Extract the [X, Y] coordinate from the center of the cell holding the provided text.  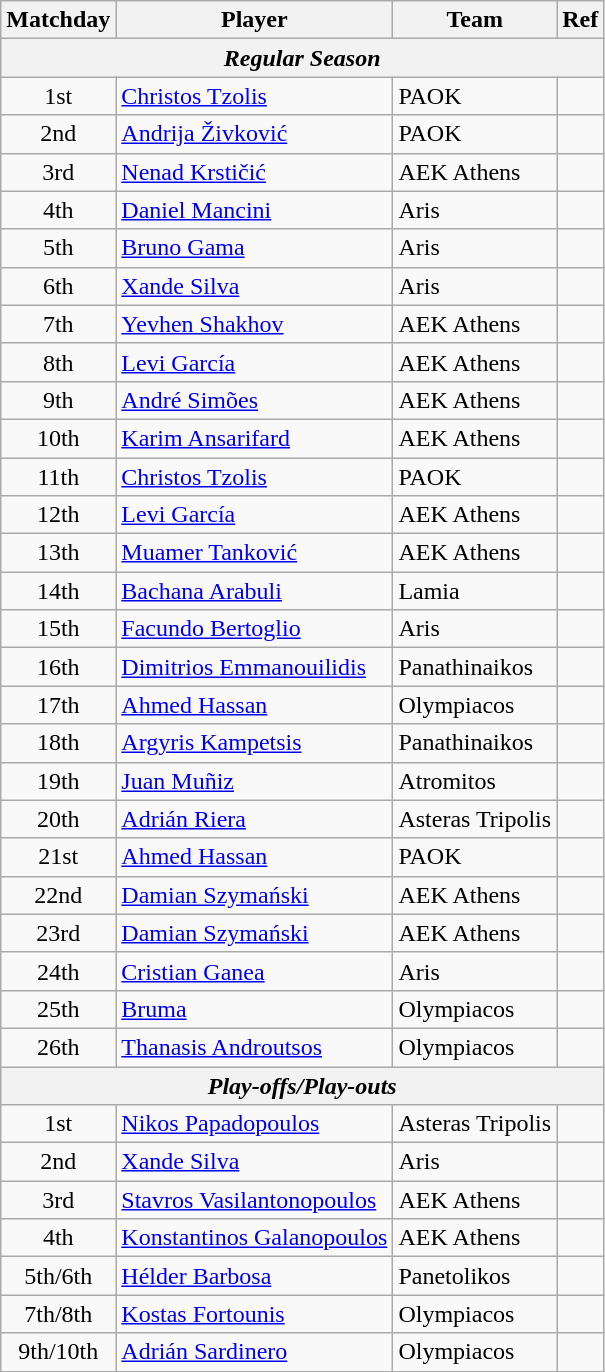
Argyris Kampetsis [254, 743]
Karim Ansarifard [254, 438]
6th [58, 286]
Adrián Sardinero [254, 1352]
9th [58, 400]
Cristian Ganea [254, 971]
Kostas Fortounis [254, 1314]
26th [58, 1047]
Bruno Gama [254, 248]
André Simões [254, 400]
Bachana Arabuli [254, 591]
Lamia [475, 591]
Juan Muñiz [254, 781]
Dimitrios Emmanouilidis [254, 667]
Nenad Krstičić [254, 172]
Stavros Vasilantonopoulos [254, 1200]
20th [58, 819]
23rd [58, 933]
7th [58, 324]
25th [58, 1009]
Bruma [254, 1009]
13th [58, 553]
Muamer Tanković [254, 553]
Daniel Mancini [254, 210]
Matchday [58, 20]
Play-offs/Play-outs [302, 1085]
5th [58, 248]
5th/6th [58, 1276]
Yevhen Shakhov [254, 324]
Ref [580, 20]
22nd [58, 895]
12th [58, 515]
11th [58, 477]
18th [58, 743]
Player [254, 20]
Facundo Bertoglio [254, 629]
Adrián Riera [254, 819]
7th/8th [58, 1314]
14th [58, 591]
21st [58, 857]
Team [475, 20]
Regular Season [302, 58]
15th [58, 629]
Atromitos [475, 781]
8th [58, 362]
16th [58, 667]
24th [58, 971]
10th [58, 438]
Konstantinos Galanopoulos [254, 1238]
Thanasis Androutsos [254, 1047]
9th/10th [58, 1352]
Hélder Barbosa [254, 1276]
Panetolikos [475, 1276]
17th [58, 705]
Nikos Papadopoulos [254, 1124]
Andrija Živković [254, 134]
19th [58, 781]
